Capture the cell that displays the provided text and extract its [x, y] central coordinate. 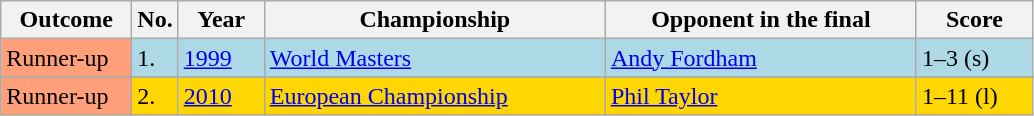
1999 [221, 58]
Championship [434, 20]
Year [221, 20]
Outcome [66, 20]
Score [974, 20]
1. [155, 58]
World Masters [434, 58]
1–11 (l) [974, 96]
No. [155, 20]
Andy Fordham [760, 58]
2. [155, 96]
Opponent in the final [760, 20]
1–3 (s) [974, 58]
Phil Taylor [760, 96]
European Championship [434, 96]
2010 [221, 96]
